Find where the given text appears and provide that cell's center as [x, y] coordinate. 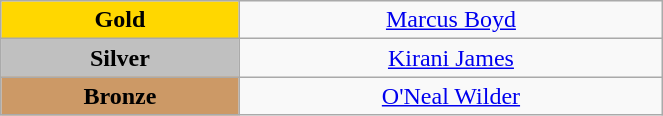
Gold [120, 20]
Silver [120, 58]
Bronze [120, 96]
Kirani James [451, 58]
Marcus Boyd [451, 20]
O'Neal Wilder [451, 96]
